Provide the [x, y] coordinate of the cell's center where the given text is located.  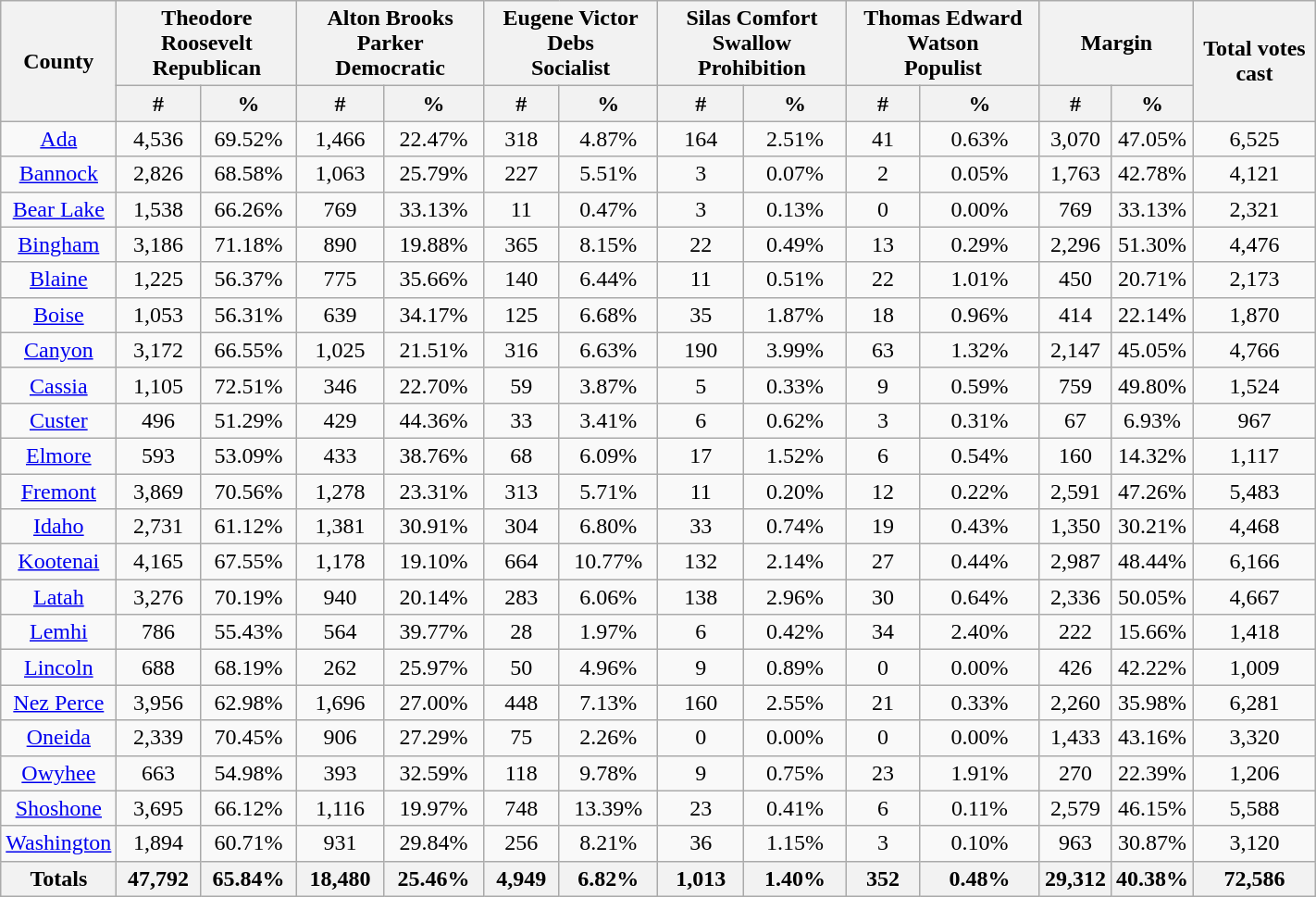
62.98% [248, 703]
29,312 [1075, 878]
Oneida [59, 738]
6.82% [609, 878]
Fremont [59, 492]
70.45% [248, 738]
54.98% [248, 773]
138 [701, 597]
70.19% [248, 597]
Bannock [59, 174]
59 [521, 385]
1,178 [341, 562]
1,278 [341, 492]
0.31% [980, 420]
1,063 [341, 174]
1,225 [158, 280]
5.71% [609, 492]
3,070 [1075, 139]
4,536 [158, 139]
61.12% [248, 527]
3.87% [609, 385]
2 [883, 174]
53.09% [248, 455]
775 [341, 280]
18 [883, 315]
748 [521, 808]
66.55% [248, 350]
0.44% [980, 562]
Washington [59, 843]
1.52% [795, 455]
47.26% [1153, 492]
69.52% [248, 139]
60.71% [248, 843]
1.87% [795, 315]
3,695 [158, 808]
3,276 [158, 597]
22.39% [1153, 773]
6.68% [609, 315]
2.26% [609, 738]
426 [1075, 667]
227 [521, 174]
47,792 [158, 878]
1.15% [795, 843]
32.59% [433, 773]
22.70% [433, 385]
Shoshone [59, 808]
190 [701, 350]
Blaine [59, 280]
963 [1075, 843]
13 [883, 244]
2,826 [158, 174]
448 [521, 703]
30.21% [1153, 527]
27 [883, 562]
6.63% [609, 350]
Margin [1116, 44]
1.97% [609, 632]
20.71% [1153, 280]
5,588 [1255, 808]
664 [521, 562]
10.77% [609, 562]
164 [701, 139]
Theodore RooseveltRepublican [207, 44]
1,381 [341, 527]
0.74% [795, 527]
25.79% [433, 174]
Idaho [59, 527]
786 [158, 632]
313 [521, 492]
222 [1075, 632]
18,480 [341, 878]
34.17% [433, 315]
4,766 [1255, 350]
352 [883, 878]
3,186 [158, 244]
0.62% [795, 420]
13.39% [609, 808]
Totals [59, 878]
931 [341, 843]
42.78% [1153, 174]
25.97% [433, 667]
4.96% [609, 667]
1,116 [341, 808]
47.05% [1153, 139]
30.87% [1153, 843]
0.96% [980, 315]
5,483 [1255, 492]
1.01% [980, 280]
283 [521, 597]
6.80% [609, 527]
6.09% [609, 455]
1,206 [1255, 773]
Total votes cast [1255, 61]
1,538 [158, 209]
2.40% [980, 632]
1.40% [795, 878]
0.11% [980, 808]
66.26% [248, 209]
42.22% [1153, 667]
0.54% [980, 455]
County [59, 61]
29.84% [433, 843]
6.44% [609, 280]
759 [1075, 385]
41 [883, 139]
2,731 [158, 527]
17 [701, 455]
906 [341, 738]
1,870 [1255, 315]
0.64% [980, 597]
2.55% [795, 703]
50 [521, 667]
30 [883, 597]
2.51% [795, 139]
118 [521, 773]
6,525 [1255, 139]
51.29% [248, 420]
20.14% [433, 597]
Nez Perce [59, 703]
365 [521, 244]
3.41% [609, 420]
2,173 [1255, 280]
2,591 [1075, 492]
25.46% [433, 878]
35.98% [1153, 703]
15.66% [1153, 632]
1,013 [701, 878]
2.96% [795, 597]
0.13% [795, 209]
0.10% [980, 843]
67.55% [248, 562]
65.84% [248, 878]
0.29% [980, 244]
30.91% [433, 527]
19.10% [433, 562]
2,339 [158, 738]
55.43% [248, 632]
4,667 [1255, 597]
3,956 [158, 703]
0.43% [980, 527]
6,281 [1255, 703]
Custer [59, 420]
0.49% [795, 244]
496 [158, 420]
5.51% [609, 174]
564 [341, 632]
0.07% [795, 174]
9.78% [609, 773]
56.37% [248, 280]
0.05% [980, 174]
0.47% [609, 209]
2,147 [1075, 350]
45.05% [1153, 350]
0.42% [795, 632]
68 [521, 455]
35 [701, 315]
22.47% [433, 139]
Bingham [59, 244]
27.00% [433, 703]
3,869 [158, 492]
2,579 [1075, 808]
0.22% [980, 492]
36 [701, 843]
1.32% [980, 350]
940 [341, 597]
12 [883, 492]
34 [883, 632]
Latah [59, 597]
346 [341, 385]
4,949 [521, 878]
8.21% [609, 843]
63 [883, 350]
71.18% [248, 244]
4,468 [1255, 527]
0.51% [795, 280]
19.97% [433, 808]
19.88% [433, 244]
6,166 [1255, 562]
2,987 [1075, 562]
393 [341, 773]
1,696 [341, 703]
256 [521, 843]
Bear Lake [59, 209]
3,172 [158, 350]
7.13% [609, 703]
1,466 [341, 139]
433 [341, 455]
46.15% [1153, 808]
1.91% [980, 773]
304 [521, 527]
688 [158, 667]
Lemhi [59, 632]
270 [1075, 773]
0.20% [795, 492]
22.14% [1153, 315]
43.16% [1153, 738]
6.93% [1153, 420]
Owyhee [59, 773]
51.30% [1153, 244]
132 [701, 562]
663 [158, 773]
6.06% [609, 597]
318 [521, 139]
0.63% [980, 139]
1,524 [1255, 385]
414 [1075, 315]
Ada [59, 139]
21.51% [433, 350]
0.48% [980, 878]
5 [701, 385]
2,321 [1255, 209]
68.19% [248, 667]
429 [341, 420]
35.66% [433, 280]
28 [521, 632]
0.59% [980, 385]
27.29% [433, 738]
49.80% [1153, 385]
0.75% [795, 773]
593 [158, 455]
3,120 [1255, 843]
Lincoln [59, 667]
56.31% [248, 315]
4,165 [158, 562]
967 [1255, 420]
1,433 [1075, 738]
66.12% [248, 808]
21 [883, 703]
23.31% [433, 492]
Eugene Victor DebsSocialist [570, 44]
39.77% [433, 632]
316 [521, 350]
125 [521, 315]
4,121 [1255, 174]
70.56% [248, 492]
Alton Brooks Parker Democratic [391, 44]
1,009 [1255, 667]
1,350 [1075, 527]
Thomas Edward WatsonPopulist [942, 44]
19 [883, 527]
639 [341, 315]
4.87% [609, 139]
Boise [59, 315]
Cassia [59, 385]
3,320 [1255, 738]
38.76% [433, 455]
2,260 [1075, 703]
68.58% [248, 174]
1,117 [1255, 455]
140 [521, 280]
2,336 [1075, 597]
48.44% [1153, 562]
14.32% [1153, 455]
450 [1075, 280]
72.51% [248, 385]
50.05% [1153, 597]
0.89% [795, 667]
2.14% [795, 562]
1,763 [1075, 174]
4,476 [1255, 244]
1,105 [158, 385]
Silas Comfort SwallowProhibition [752, 44]
1,418 [1255, 632]
262 [341, 667]
3.99% [795, 350]
1,894 [158, 843]
75 [521, 738]
2,296 [1075, 244]
1,053 [158, 315]
72,586 [1255, 878]
890 [341, 244]
1,025 [341, 350]
Elmore [59, 455]
8.15% [609, 244]
0.41% [795, 808]
44.36% [433, 420]
Kootenai [59, 562]
67 [1075, 420]
Canyon [59, 350]
40.38% [1153, 878]
